Locate the cell with the specified text and output its [x, y] center coordinate. 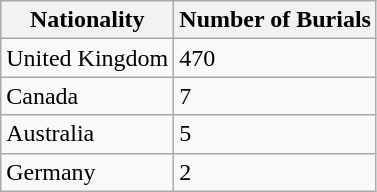
Canada [88, 96]
2 [276, 172]
Nationality [88, 20]
United Kingdom [88, 58]
Number of Burials [276, 20]
5 [276, 134]
Australia [88, 134]
470 [276, 58]
7 [276, 96]
Germany [88, 172]
